Detect which cell encompasses the target text, then output its (X, Y) center coordinate. 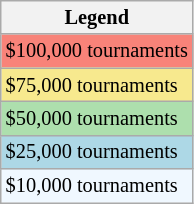
$100,000 tournaments (97, 51)
$75,000 tournaments (97, 85)
$10,000 tournaments (97, 186)
$25,000 tournaments (97, 152)
Legend (97, 17)
$50,000 tournaments (97, 118)
